Return [x, y] of the center of cell containing provided text 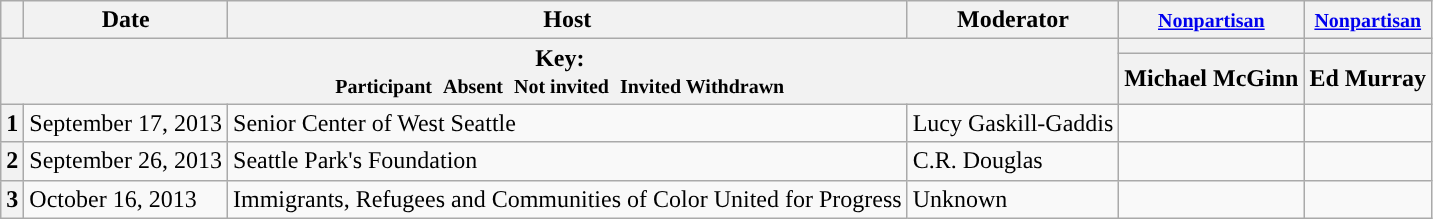
Key: Participant Absent Not invited Invited Withdrawn [560, 72]
Unknown [1013, 199]
Senior Center of West Seattle [568, 123]
Date [126, 20]
2 [12, 161]
Immigrants, Refugees and Communities of Color United for Progress [568, 199]
C.R. Douglas [1013, 161]
Ed Murray [1368, 78]
Host [568, 20]
September 17, 2013 [126, 123]
Michael McGinn [1212, 78]
Lucy Gaskill-Gaddis [1013, 123]
September 26, 2013 [126, 161]
1 [12, 123]
3 [12, 199]
October 16, 2013 [126, 199]
Seattle Park's Foundation [568, 161]
Moderator [1013, 20]
